From the cell containing the given text, extract its center point as (X, Y) coordinate. 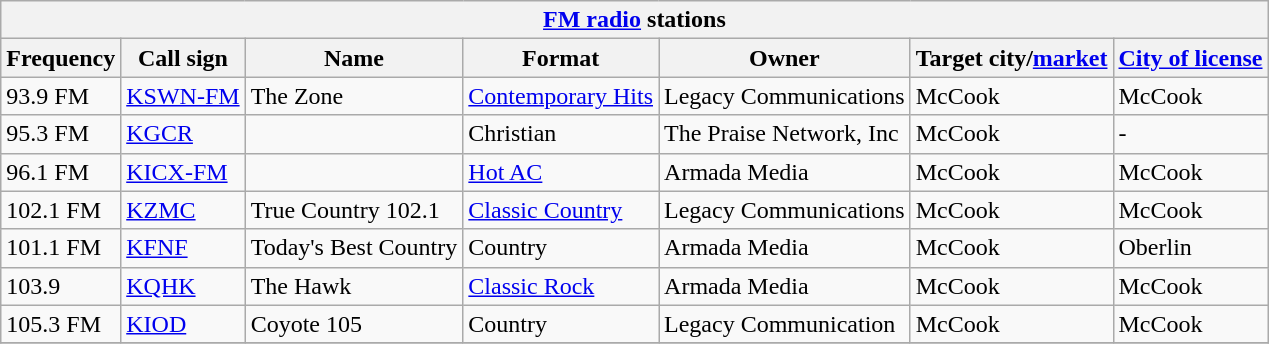
Name (354, 58)
The Hawk (354, 286)
The Praise Network, Inc (785, 134)
KICX-FM (183, 172)
KIOD (183, 324)
Owner (785, 58)
The Zone (354, 96)
Format (561, 58)
KZMC (183, 210)
Classic Country (561, 210)
103.9 (61, 286)
96.1 FM (61, 172)
True Country 102.1 (354, 210)
Hot AC (561, 172)
Target city/market (1012, 58)
Christian (561, 134)
95.3 FM (61, 134)
KSWN-FM (183, 96)
Today's Best Country (354, 248)
101.1 FM (61, 248)
Call sign (183, 58)
Legacy Communication (785, 324)
- (1190, 134)
105.3 FM (61, 324)
KFNF (183, 248)
102.1 FM (61, 210)
City of license (1190, 58)
KQHK (183, 286)
Coyote 105 (354, 324)
Classic Rock (561, 286)
Frequency (61, 58)
Oberlin (1190, 248)
93.9 FM (61, 96)
Contemporary Hits (561, 96)
KGCR (183, 134)
FM radio stations (634, 20)
